Detect which cell encompasses the target text, then output its (X, Y) center coordinate. 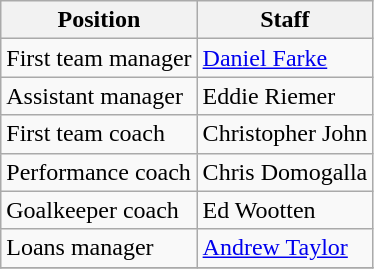
Daniel Farke (285, 58)
Goalkeeper coach (99, 210)
Loans manager (99, 248)
First team coach (99, 134)
Chris Domogalla (285, 172)
Andrew Taylor (285, 248)
Assistant manager (99, 96)
First team manager (99, 58)
Eddie Riemer (285, 96)
Christopher John (285, 134)
Staff (285, 20)
Position (99, 20)
Performance coach (99, 172)
Ed Wootten (285, 210)
